Capture the cell that displays the provided text and extract its (X, Y) central coordinate. 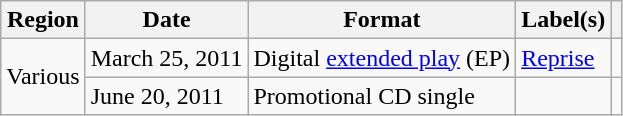
Digital extended play (EP) (382, 58)
Various (43, 77)
Promotional CD single (382, 96)
Format (382, 20)
Label(s) (564, 20)
Region (43, 20)
Reprise (564, 58)
March 25, 2011 (166, 58)
Date (166, 20)
June 20, 2011 (166, 96)
